Pinpoint the cell where the given text exists, returning its (x, y) midpoint coordinate. 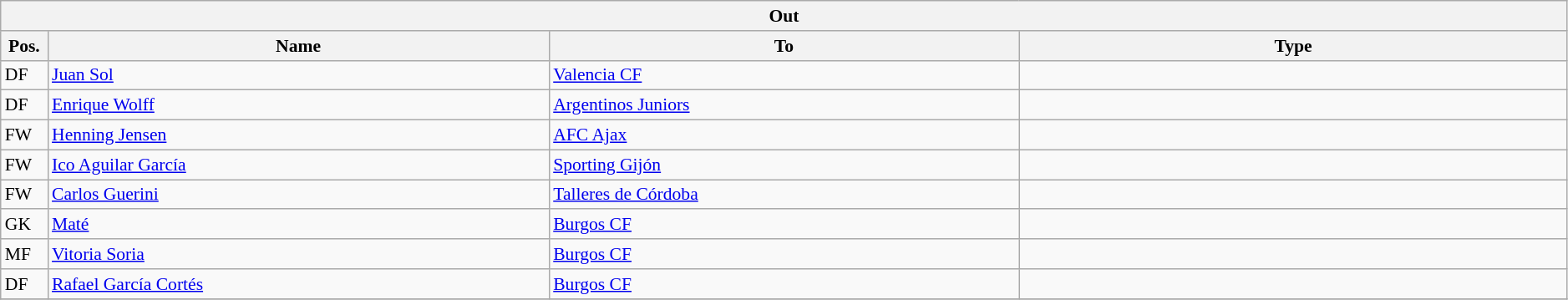
Name (298, 46)
Argentinos Juniors (784, 105)
Enrique Wolff (298, 105)
Carlos Guerini (298, 195)
Pos. (24, 46)
To (784, 46)
Sporting Gijón (784, 165)
MF (24, 254)
Out (784, 16)
Type (1293, 46)
Ico Aguilar García (298, 165)
AFC Ajax (784, 135)
Juan Sol (298, 75)
Rafael García Cortés (298, 284)
Talleres de Córdoba (784, 195)
Henning Jensen (298, 135)
Valencia CF (784, 75)
GK (24, 225)
Maté (298, 225)
Vitoria Soria (298, 254)
